Extract the (x, y) coordinate from the center of the cell holding the provided text.  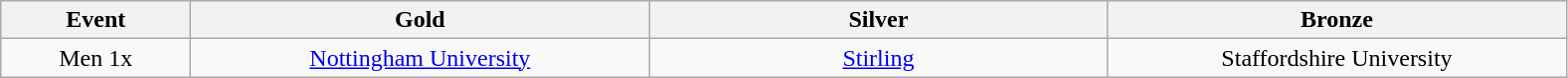
Gold (420, 20)
Stirling (879, 58)
Event (95, 20)
Staffordshire University (1336, 58)
Silver (879, 20)
Nottingham University (420, 58)
Men 1x (95, 58)
Bronze (1336, 20)
